Scan for the cell matching the given text and deliver its [x, y] coordinate at center. 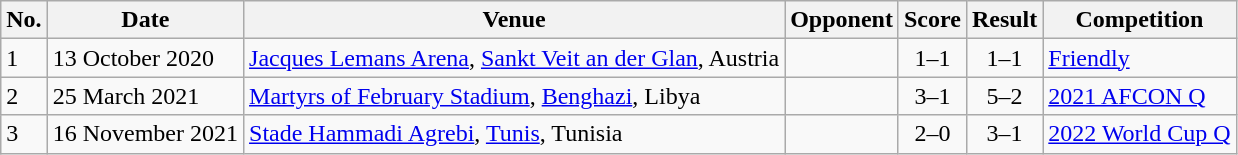
5–2 [1004, 96]
Jacques Lemans Arena, Sankt Veit an der Glan, Austria [514, 58]
Date [145, 20]
2022 World Cup Q [1140, 134]
2021 AFCON Q [1140, 96]
Stade Hammadi Agrebi, Tunis, Tunisia [514, 134]
Competition [1140, 20]
Martyrs of February Stadium, Benghazi, Libya [514, 96]
Friendly [1140, 58]
2 [24, 96]
2–0 [932, 134]
25 March 2021 [145, 96]
13 October 2020 [145, 58]
3 [24, 134]
1 [24, 58]
No. [24, 20]
Opponent [842, 20]
Venue [514, 20]
Score [932, 20]
Result [1004, 20]
16 November 2021 [145, 134]
